Detect which cell encompasses the target text, then output its (X, Y) center coordinate. 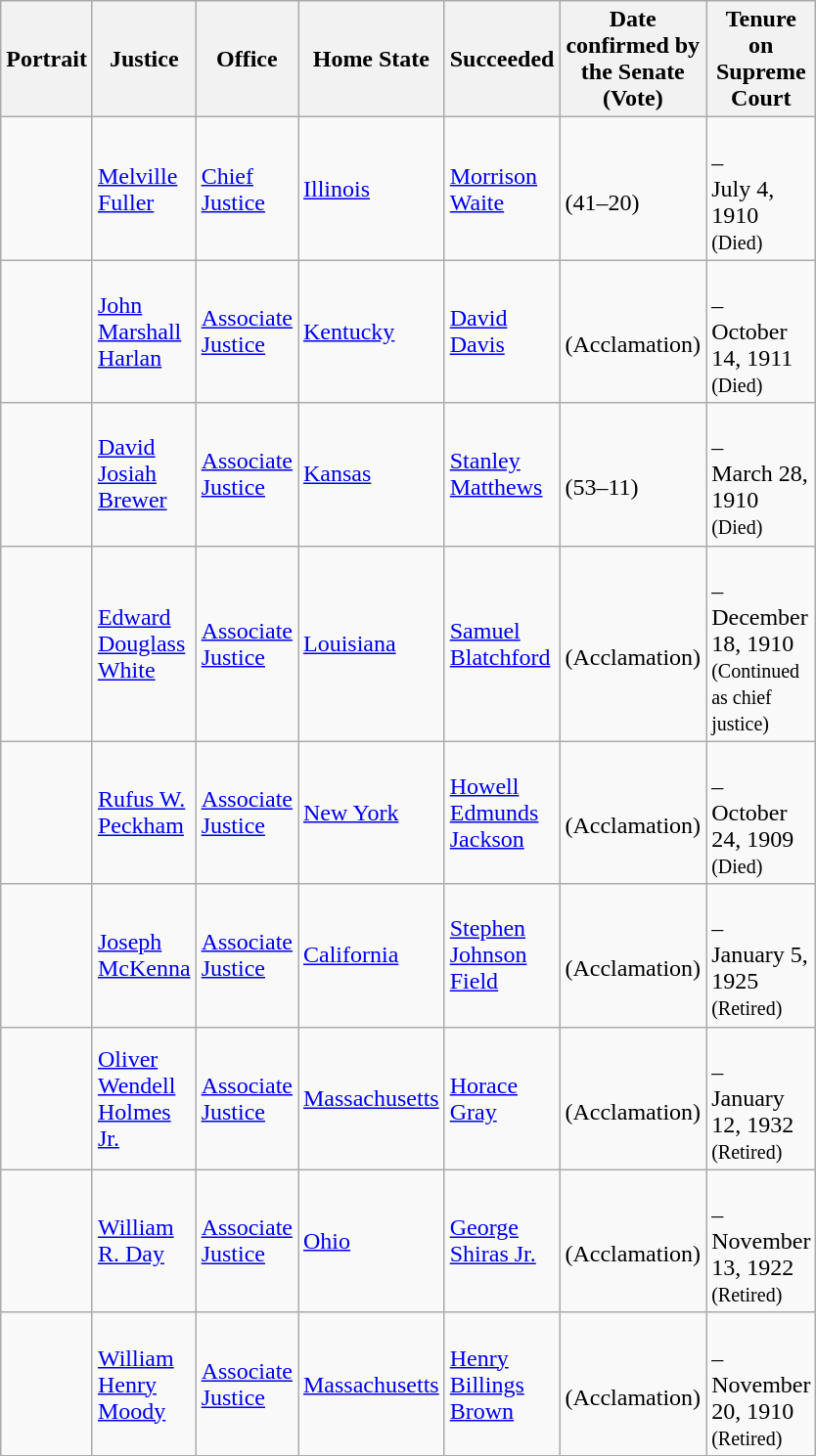
Louisiana (371, 643)
New York (371, 813)
–March 28, 1910(Died) (761, 474)
–January 5, 1925(Retired) (761, 955)
California (371, 955)
John Marshall Harlan (144, 331)
Edward Douglass White (144, 643)
–November 20, 1910(Retired) (761, 1384)
Stanley Matthews (502, 474)
Kansas (371, 474)
–October 24, 1909(Died) (761, 813)
David Josiah Brewer (144, 474)
–January 12, 1932(Retired) (761, 1098)
William Henry Moody (144, 1384)
Henry Billings Brown (502, 1384)
Rufus W. Peckham (144, 813)
Home State (371, 59)
Melville Fuller (144, 189)
Ohio (371, 1241)
–November 13, 1922(Retired) (761, 1241)
Illinois (371, 189)
(41–20) (633, 189)
(53–11) (633, 474)
–July 4, 1910(Died) (761, 189)
Office (247, 59)
Justice (144, 59)
–October 14, 1911(Died) (761, 331)
Howell Edmunds Jackson (502, 813)
Chief Justice (247, 189)
Joseph McKenna (144, 955)
Oliver Wendell Holmes Jr. (144, 1098)
Samuel Blatchford (502, 643)
Stephen Johnson Field (502, 955)
William R. Day (144, 1241)
Tenure on Supreme Court (761, 59)
–December 18, 1910(Continued as chief justice) (761, 643)
Horace Gray (502, 1098)
Succeeded (502, 59)
Portrait (47, 59)
David Davis (502, 331)
Date confirmed by the Senate(Vote) (633, 59)
Kentucky (371, 331)
Morrison Waite (502, 189)
George Shiras Jr. (502, 1241)
